Capture the cell that displays the provided text and extract its (x, y) central coordinate. 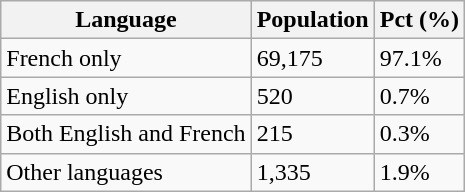
1,335 (312, 172)
69,175 (312, 58)
97.1% (419, 58)
French only (126, 58)
Both English and French (126, 134)
Pct (%) (419, 20)
520 (312, 96)
English only (126, 96)
Population (312, 20)
Language (126, 20)
0.7% (419, 96)
215 (312, 134)
1.9% (419, 172)
Other languages (126, 172)
0.3% (419, 134)
